Identify which cell holds the provided text, then report its (x, y) central coordinate. 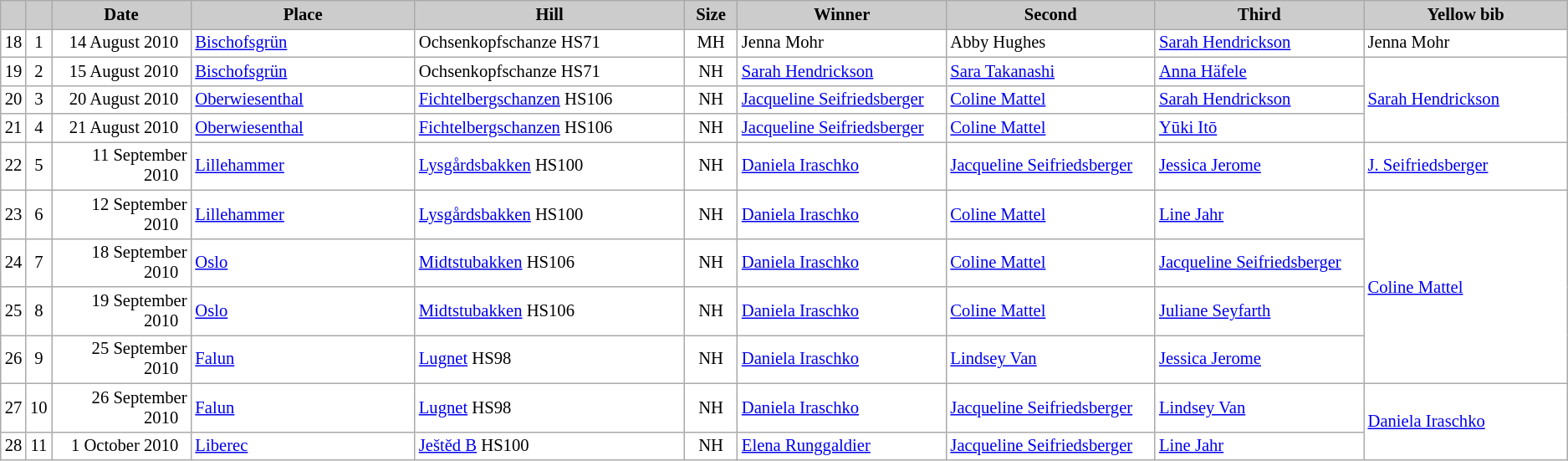
19 (13, 71)
21 (13, 128)
11 September 2010 (122, 166)
Hill (549, 14)
Sara Takanashi (1050, 71)
7 (38, 263)
22 (13, 166)
Liberec (303, 446)
Winner (842, 14)
19 September 2010 (122, 310)
23 (13, 214)
Anna Häfele (1259, 71)
Place (303, 14)
MH (711, 43)
Yellow bib (1466, 14)
Second (1050, 14)
8 (38, 310)
25 (13, 310)
Abby Hughes (1050, 43)
18 September 2010 (122, 263)
15 August 2010 (122, 71)
Elena Runggaldier (842, 446)
Size (711, 14)
1 October 2010 (122, 446)
Third (1259, 14)
21 August 2010 (122, 128)
27 (13, 407)
26 September 2010 (122, 407)
14 August 2010 (122, 43)
4 (38, 128)
11 (38, 446)
28 (13, 446)
12 September 2010 (122, 214)
20 (13, 100)
Juliane Seyfarth (1259, 310)
3 (38, 100)
1 (38, 43)
20 August 2010 (122, 100)
2 (38, 71)
26 (13, 359)
J. Seifriedsberger (1466, 166)
9 (38, 359)
18 (13, 43)
10 (38, 407)
24 (13, 263)
25 September 2010 (122, 359)
Date (122, 14)
5 (38, 166)
Ještěd B HS100 (549, 446)
Yūki Itō (1259, 128)
6 (38, 214)
